Scan for the cell matching the given text and deliver its (X, Y) coordinate at center. 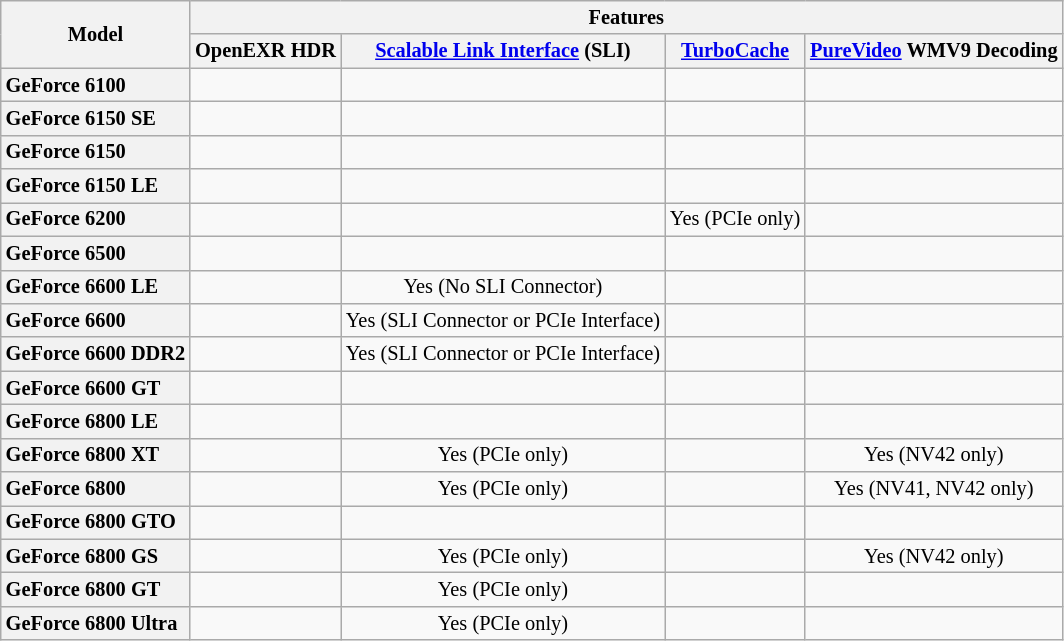
GeForce 6800 XT (96, 455)
GeForce 6800 GT (96, 589)
GeForce 6800 LE (96, 421)
Yes (No SLI Connector) (503, 287)
GeForce 6500 (96, 253)
GeForce 6200 (96, 219)
TurboCache (735, 51)
GeForce 6600 GT (96, 388)
GeForce 6800 Ultra (96, 623)
Yes (NV41, NV42 only) (934, 489)
GeForce 6600 DDR2 (96, 354)
GeForce 6800 (96, 489)
Scalable Link Interface (SLI) (503, 51)
GeForce 6150 (96, 152)
GeForce 6600 (96, 320)
Model (96, 34)
GeForce 6800 GTO (96, 522)
GeForce 6600 LE (96, 287)
GeForce 6100 (96, 85)
GeForce 6150 SE (96, 118)
GeForce 6150 LE (96, 186)
Features (626, 17)
OpenEXR HDR (266, 51)
PureVideo WMV9 Decoding (934, 51)
GeForce 6800 GS (96, 556)
